Identify which cell holds the provided text, then report its (x, y) central coordinate. 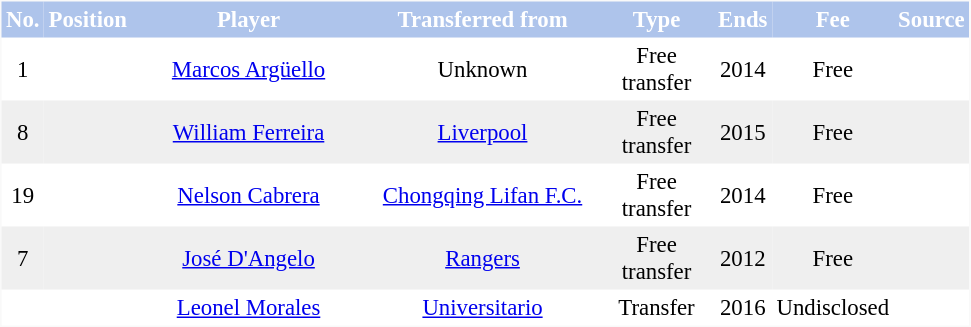
Chongqing Lifan F.C. (483, 196)
Position (88, 20)
Unknown (483, 70)
Ends (743, 20)
William Ferreira (249, 132)
Player (249, 20)
Fee (833, 20)
2012 (743, 258)
8 (24, 132)
19 (24, 196)
Liverpool (483, 132)
Nelson Cabrera (249, 196)
Marcos Argüello (249, 70)
7 (24, 258)
José D'Angelo (249, 258)
Undisclosed (833, 308)
Rangers (483, 258)
2015 (743, 132)
Leonel Morales (249, 308)
2016 (743, 308)
1 (24, 70)
Source (932, 20)
No. (24, 20)
Transferred from (483, 20)
Transfer (657, 308)
Type (657, 20)
Universitario (483, 308)
